Extract the (x, y) coordinate from the center of the cell holding the provided text.  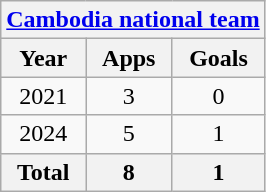
3 (129, 96)
2024 (44, 134)
0 (218, 96)
Goals (218, 58)
Year (44, 58)
Apps (129, 58)
5 (129, 134)
2021 (44, 96)
Cambodia national team (133, 20)
Total (44, 172)
8 (129, 172)
